Return [X, Y] of the center of cell containing provided text 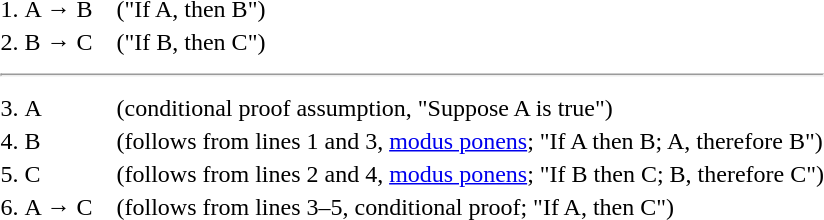
C [68, 174]
B [68, 141]
A [68, 108]
B → C [68, 42]
